From the cell containing the given text, extract its center point as (x, y) coordinate. 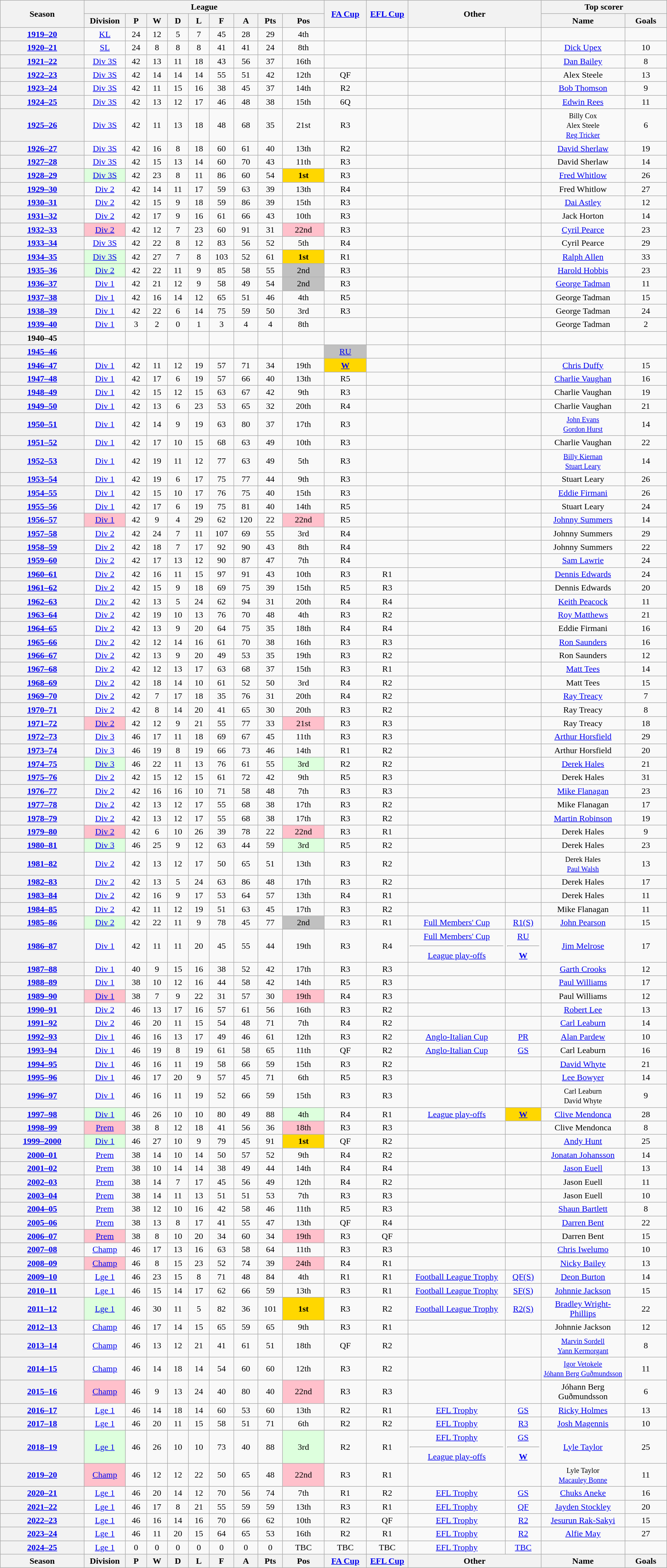
1978–79 (42, 818)
1962–63 (42, 601)
1921–22 (42, 61)
103 (221, 257)
1991–92 (42, 1023)
1969–70 (42, 696)
1972–73 (42, 737)
Lyle TaylorMacauley Bonne (583, 1475)
1989–90 (42, 996)
84 (270, 1277)
1975–76 (42, 777)
Dai Astley (583, 203)
1971–72 (42, 723)
RUW (523, 946)
Dan Bailey (583, 61)
1970–71 (42, 710)
1940–45 (42, 338)
EFL TrophyLeague play-offs (457, 1447)
SF(S) (523, 1290)
2010–11 (42, 1290)
Billy Cox Alex Steele Reg Tricker (583, 125)
1938–39 (42, 311)
1997–98 (42, 1114)
Robert Lee (583, 1010)
Bradley Wright-Phillips (583, 1308)
2015–16 (42, 1392)
1974–75 (42, 764)
81 (246, 506)
1954–55 (42, 493)
Edwin Rees (583, 102)
Carl Leaburn David Whyte (583, 1095)
Alfie May (583, 1534)
QF(S) (523, 1277)
Jonatan Johansson (583, 1155)
1977–78 (42, 804)
2003–04 (42, 1195)
1961–62 (42, 588)
League play-offs (457, 1114)
1967–68 (42, 669)
R1(S) (523, 923)
1958–59 (42, 547)
Garth Crooks (583, 969)
6Q (345, 102)
1928–29 (42, 175)
1968–69 (42, 683)
1945–46 (42, 351)
1934–35 (42, 257)
2008–09 (42, 1263)
1987–88 (42, 969)
Derek Hales Paul Walsh (583, 863)
1994–95 (42, 1064)
RU (345, 351)
2013–14 (42, 1345)
Josh Magennis (583, 1424)
1929–30 (42, 189)
1973–74 (42, 750)
87 (246, 561)
Alex Steele (583, 75)
1995–96 (42, 1077)
120 (246, 520)
1979–80 (42, 832)
1930–31 (42, 203)
1999–2000 (42, 1141)
1949–50 (42, 406)
Harold Hobbis (583, 270)
97 (221, 574)
1926–27 (42, 148)
1932–33 (42, 230)
PR (523, 1037)
1955–56 (42, 506)
2022–23 (42, 1520)
2005–06 (42, 1223)
1922–23 (42, 75)
1960–61 (42, 574)
1984–85 (42, 909)
Ralph Allen (583, 257)
Alan Pardew (583, 1037)
1952–53 (42, 461)
Billy Kiernan Stuart Leary (583, 461)
1981–82 (42, 863)
1980–81 (42, 845)
1976–77 (42, 791)
2021–22 (42, 1507)
Chris Iwelumo (583, 1250)
Igor VetokeleJóhann Berg Guðmundsson (583, 1369)
2012–13 (42, 1327)
1 (199, 324)
Marvin SordellYann Kermorgant (583, 1345)
82 (221, 1308)
2009–10 (42, 1277)
Ricky Holmes (583, 1410)
Full Members' Cup (457, 923)
1936–37 (42, 284)
1927–28 (42, 162)
92 (221, 547)
83 (221, 243)
David Whyte (583, 1064)
1957–58 (42, 533)
2024–25 (42, 1547)
Jack Horton (583, 216)
2019–20 (42, 1475)
Martin Robinson (583, 818)
Top scorer (604, 7)
GSW (523, 1447)
1992–93 (42, 1037)
1993–94 (42, 1050)
2023–24 (42, 1534)
1983–84 (42, 896)
1964–65 (42, 628)
107 (221, 533)
32 (270, 406)
1935–36 (42, 270)
R2(S) (523, 1308)
1998–99 (42, 1128)
1946–47 (42, 365)
Sam Lawrie (583, 561)
Jóhann Berg Guðmundsson (583, 1392)
2017–18 (42, 1424)
1919–20 (42, 34)
Chuks Aneke (583, 1493)
1947–48 (42, 379)
1937–38 (42, 297)
KL (105, 34)
1925–26 (42, 125)
Full Members' CupLeague play-offs (457, 946)
SL (105, 48)
1988–89 (42, 983)
1963–64 (42, 615)
72 (246, 777)
Dick Upex (583, 48)
1966–67 (42, 656)
1948–49 (42, 392)
1982–83 (42, 882)
Jim Melrose (583, 946)
1956–57 (42, 520)
Shaun Bartlett (583, 1209)
1996–97 (42, 1095)
101 (270, 1308)
1951–52 (42, 443)
1965–66 (42, 642)
1985–86 (42, 923)
Lyle Taylor (583, 1447)
Lee Bowyer (583, 1077)
2002–03 (42, 1182)
Nicky Bailey (583, 1263)
94 (246, 601)
Bob Thomson (583, 88)
2018–19 (42, 1447)
Deon Burton (583, 1277)
1939–40 (42, 324)
24th (304, 1263)
79 (221, 1141)
2014–15 (42, 1369)
2007–08 (42, 1250)
2000–01 (42, 1155)
Andy Hunt (583, 1141)
1920–21 (42, 48)
2006–07 (42, 1236)
2011–12 (42, 1308)
1923–24 (42, 88)
2001–02 (42, 1168)
Chris Duffy (583, 365)
1933–34 (42, 243)
League (204, 7)
1959–60 (42, 561)
Keith Peacock (583, 601)
John Evans Gordon Hurst (583, 424)
Roy Matthews (583, 615)
Jayden Stockley (583, 1507)
85 (221, 270)
1950–51 (42, 424)
1953–54 (42, 479)
2016–17 (42, 1410)
1931–32 (42, 216)
2020–21 (42, 1493)
1924–25 (42, 102)
2004–05 (42, 1209)
John Pearson (583, 923)
1986–87 (42, 946)
Jesurun Rak-Sakyi (583, 1520)
1990–91 (42, 1010)
